Return [x, y] of the center of cell containing provided text 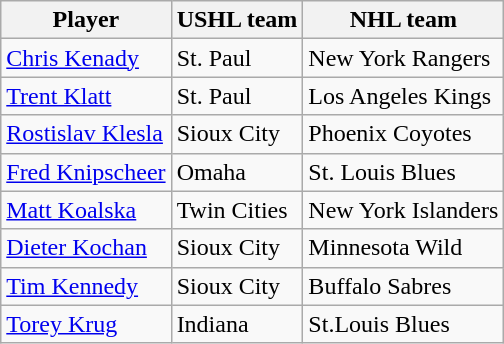
St. Louis Blues [404, 172]
Los Angeles Kings [404, 96]
Indiana [237, 324]
Fred Knipscheer [86, 172]
Torey Krug [86, 324]
Phoenix Coyotes [404, 134]
Player [86, 20]
New York Islanders [404, 210]
Matt Koalska [86, 210]
Buffalo Sabres [404, 286]
Trent Klatt [86, 96]
Dieter Kochan [86, 248]
USHL team [237, 20]
Tim Kennedy [86, 286]
Chris Kenady [86, 58]
St.Louis Blues [404, 324]
Omaha [237, 172]
Minnesota Wild [404, 248]
Rostislav Klesla [86, 134]
NHL team [404, 20]
Twin Cities [237, 210]
New York Rangers [404, 58]
